Find where the given text appears and provide that cell's center as [x, y] coordinate. 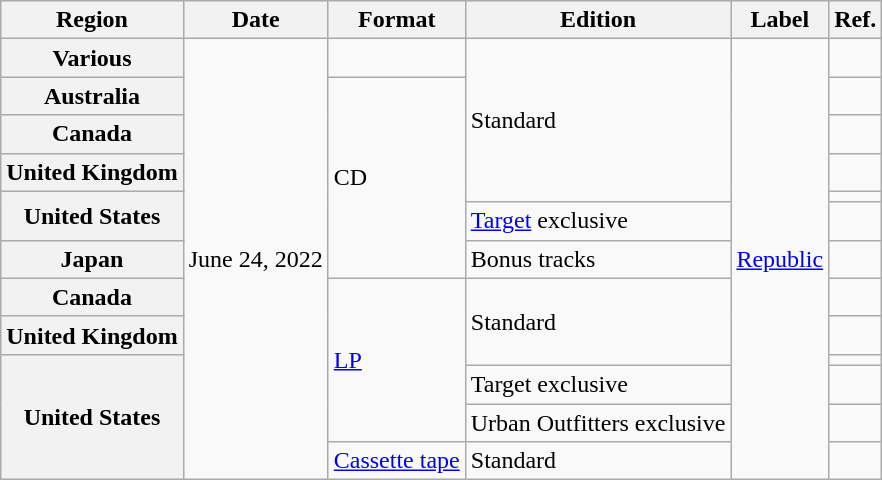
Region [92, 20]
Edition [598, 20]
June 24, 2022 [256, 260]
Urban Outfitters exclusive [598, 423]
Bonus tracks [598, 259]
Ref. [856, 20]
Republic [780, 260]
Japan [92, 259]
LP [396, 360]
CD [396, 178]
Label [780, 20]
Cassette tape [396, 461]
Various [92, 58]
Australia [92, 96]
Date [256, 20]
Format [396, 20]
